Identify which cell holds the provided text, then report its (X, Y) central coordinate. 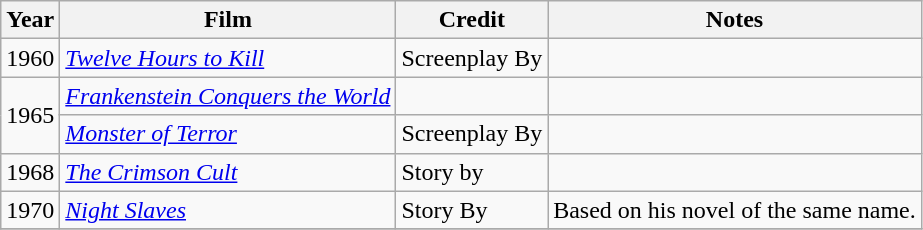
Notes (735, 20)
Based on his novel of the same name. (735, 210)
Frankenstein Conquers the World (228, 96)
Credit (472, 20)
1968 (30, 172)
Year (30, 20)
1970 (30, 210)
Film (228, 20)
Story By (472, 210)
1965 (30, 115)
Twelve Hours to Kill (228, 58)
Monster of Terror (228, 134)
1960 (30, 58)
The Crimson Cult (228, 172)
Story by (472, 172)
Night Slaves (228, 210)
